Capture the cell that displays the provided text and extract its (X, Y) central coordinate. 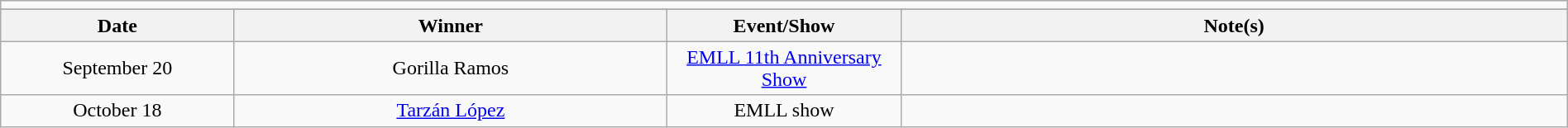
Note(s) (1234, 26)
Event/Show (784, 26)
EMLL 11th Anniversary Show (784, 68)
Date (117, 26)
EMLL show (784, 111)
October 18 (117, 111)
Winner (451, 26)
Gorilla Ramos (451, 68)
Tarzán López (451, 111)
September 20 (117, 68)
